Return [x, y] of the center of cell containing provided text 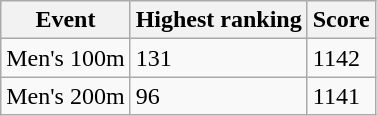
Men's 100m [66, 58]
1142 [341, 58]
Men's 200m [66, 96]
1141 [341, 96]
Highest ranking [218, 20]
96 [218, 96]
Event [66, 20]
131 [218, 58]
Score [341, 20]
